Pinpoint the cell where the given text exists, returning its [x, y] midpoint coordinate. 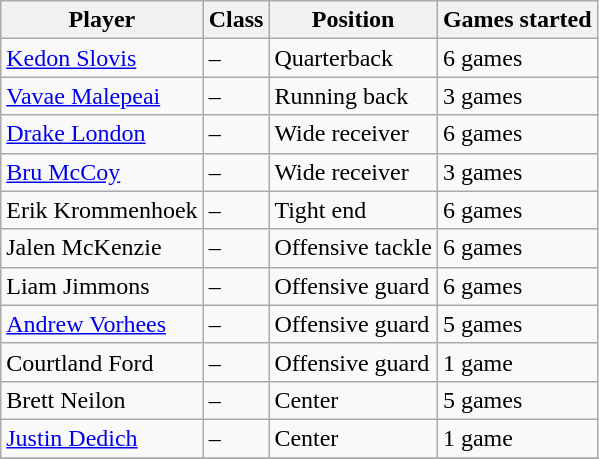
Brett Neilon [102, 400]
Games started [517, 20]
Justin Dedich [102, 438]
Jalen McKenzie [102, 248]
Vavae Malepeai [102, 96]
Tight end [354, 210]
Liam Jimmons [102, 286]
Player [102, 20]
Class [236, 20]
Courtland Ford [102, 362]
Andrew Vorhees [102, 324]
Position [354, 20]
Running back [354, 96]
Offensive tackle [354, 248]
Bru McCoy [102, 172]
Drake London [102, 134]
Quarterback [354, 58]
Kedon Slovis [102, 58]
Erik Krommenhoek [102, 210]
